Find where the given text appears and provide that cell's center as [X, Y] coordinate. 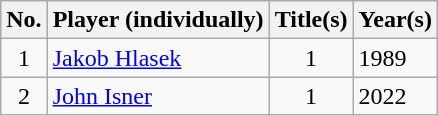
Year(s) [395, 20]
2022 [395, 96]
Title(s) [311, 20]
Jakob Hlasek [158, 58]
1989 [395, 58]
Player (individually) [158, 20]
2 [24, 96]
No. [24, 20]
John Isner [158, 96]
